Pinpoint the cell where the given text exists, returning its [x, y] midpoint coordinate. 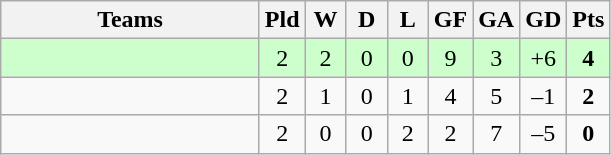
–5 [544, 134]
GA [496, 20]
+6 [544, 58]
D [366, 20]
GD [544, 20]
3 [496, 58]
5 [496, 96]
GF [450, 20]
W [326, 20]
9 [450, 58]
Teams [130, 20]
7 [496, 134]
Pts [588, 20]
–1 [544, 96]
L [408, 20]
Pld [282, 20]
